Detect which cell encompasses the target text, then output its (x, y) center coordinate. 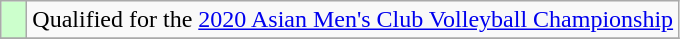
Qualified for the 2020 Asian Men's Club Volleyball Championship (353, 20)
